Return (X, Y) of the center of cell containing provided text 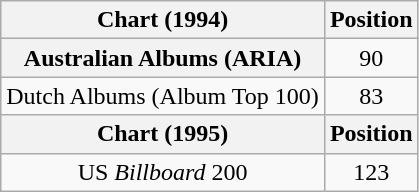
US Billboard 200 (163, 172)
Chart (1995) (163, 134)
123 (371, 172)
Dutch Albums (Album Top 100) (163, 96)
Chart (1994) (163, 20)
90 (371, 58)
83 (371, 96)
Australian Albums (ARIA) (163, 58)
